Pinpoint the cell where the given text exists, returning its [X, Y] midpoint coordinate. 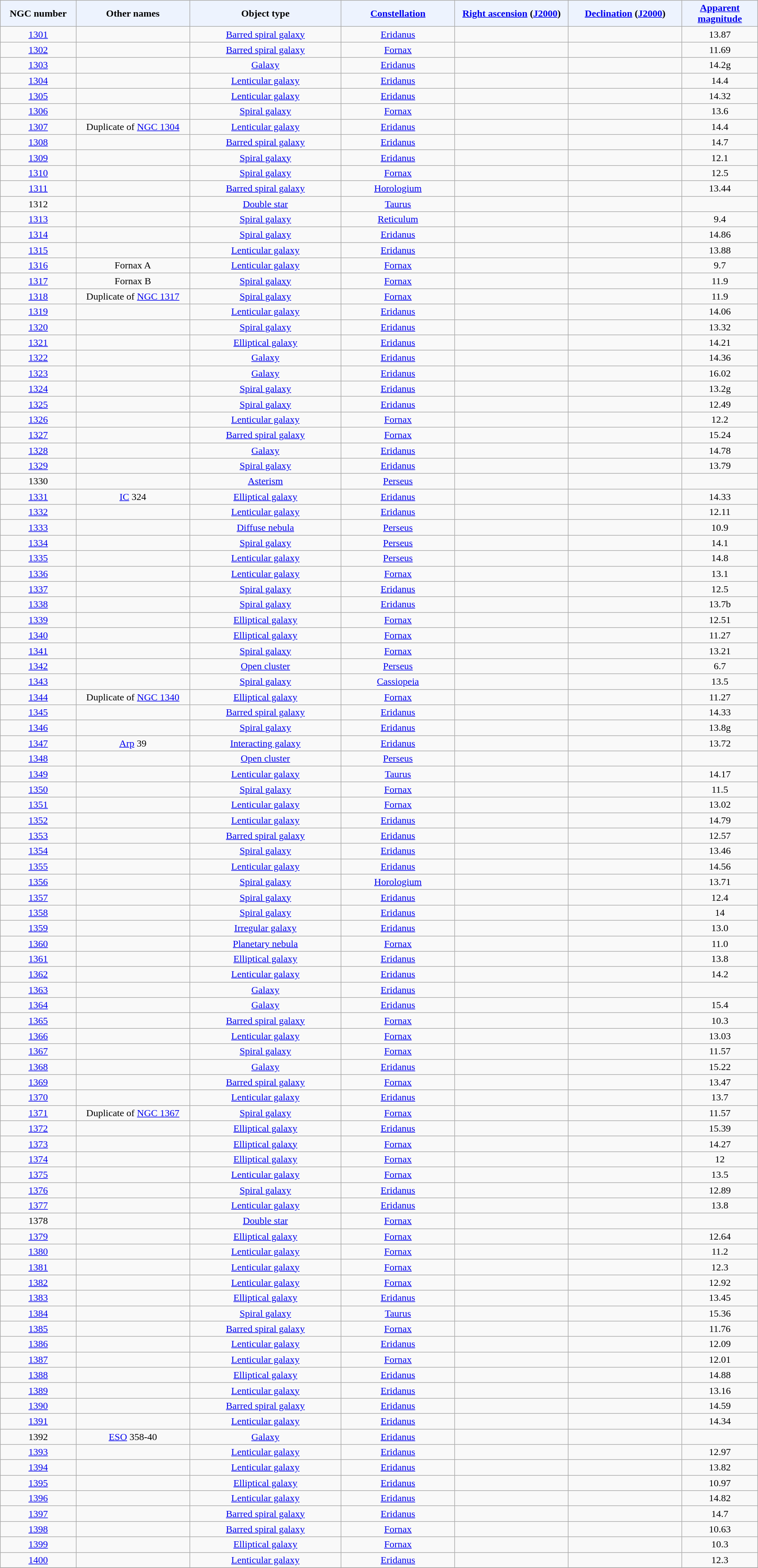
13.7b [720, 604]
1361 [38, 959]
13.47 [720, 1082]
13.02 [720, 805]
1355 [38, 866]
IC 324 [133, 497]
Irregular galaxy [265, 928]
1336 [38, 574]
12.89 [720, 1190]
6.7 [720, 666]
1398 [38, 1529]
1397 [38, 1514]
1389 [38, 1390]
12.57 [720, 836]
14.78 [720, 451]
10.9 [720, 528]
13.71 [720, 882]
Fornax A [133, 266]
1380 [38, 1252]
13.45 [720, 1298]
13.2g [720, 389]
1372 [38, 1128]
14.2g [720, 65]
13.21 [720, 651]
13.82 [720, 1468]
1354 [38, 851]
Arp 39 [133, 743]
14.32 [720, 96]
1305 [38, 96]
Duplicate of NGC 1367 [133, 1113]
1371 [38, 1113]
1337 [38, 589]
13.88 [720, 250]
13.16 [720, 1390]
1312 [38, 204]
14.86 [720, 235]
1379 [38, 1236]
15.36 [720, 1313]
1381 [38, 1267]
1349 [38, 774]
1400 [38, 1560]
1309 [38, 157]
11.76 [720, 1329]
12.49 [720, 404]
10.63 [720, 1529]
13.87 [720, 34]
14.2 [720, 974]
1323 [38, 373]
1351 [38, 805]
1358 [38, 913]
1386 [38, 1344]
1339 [38, 620]
1396 [38, 1498]
14.1 [720, 543]
12.2 [720, 419]
1374 [38, 1159]
11.5 [720, 789]
9.7 [720, 266]
1311 [38, 188]
1377 [38, 1206]
1310 [38, 173]
12.01 [720, 1360]
1357 [38, 897]
11.69 [720, 50]
1324 [38, 389]
1330 [38, 481]
10.97 [720, 1483]
13.6 [720, 111]
1373 [38, 1144]
1345 [38, 713]
14.59 [720, 1406]
1317 [38, 281]
1308 [38, 142]
14.27 [720, 1144]
11.0 [720, 944]
Apparent magnitude [720, 14]
1332 [38, 512]
14.06 [720, 312]
1395 [38, 1483]
1352 [38, 820]
Diffuse nebula [265, 528]
1316 [38, 266]
1385 [38, 1329]
1394 [38, 1468]
13.32 [720, 327]
12 [720, 1159]
1329 [38, 466]
12.1 [720, 157]
1327 [38, 435]
1322 [38, 358]
1356 [38, 882]
Duplicate of NGC 1304 [133, 127]
1364 [38, 1005]
1359 [38, 928]
1393 [38, 1452]
1307 [38, 127]
Asterism [265, 481]
1301 [38, 34]
13.8g [720, 728]
Other names [133, 14]
1320 [38, 327]
Constellation [398, 14]
1368 [38, 1067]
1347 [38, 743]
14.36 [720, 358]
1338 [38, 604]
Reticulum [398, 219]
1321 [38, 343]
1306 [38, 111]
ESO 358-40 [133, 1437]
14.79 [720, 820]
13.7 [720, 1098]
Right ascension (J2000) [512, 14]
1399 [38, 1545]
13.03 [720, 1036]
1362 [38, 974]
12.4 [720, 897]
NGC number [38, 14]
1342 [38, 666]
1325 [38, 404]
1375 [38, 1174]
14.21 [720, 343]
1326 [38, 419]
1303 [38, 65]
1353 [38, 836]
15.39 [720, 1128]
1328 [38, 451]
1369 [38, 1082]
14.17 [720, 774]
1343 [38, 681]
1363 [38, 990]
1390 [38, 1406]
13.72 [720, 743]
1302 [38, 50]
1340 [38, 635]
1382 [38, 1283]
1376 [38, 1190]
14 [720, 913]
Cassiopeia [398, 681]
9.4 [720, 219]
13.46 [720, 851]
1365 [38, 1021]
1388 [38, 1375]
Duplicate of NGC 1317 [133, 296]
12.09 [720, 1344]
Planetary nebula [265, 944]
Interacting galaxy [265, 743]
1304 [38, 81]
1350 [38, 789]
16.02 [720, 373]
1370 [38, 1098]
12.92 [720, 1283]
12.64 [720, 1236]
1383 [38, 1298]
1315 [38, 250]
1344 [38, 697]
12.97 [720, 1452]
1387 [38, 1360]
1334 [38, 543]
13.1 [720, 574]
14.56 [720, 866]
13.79 [720, 466]
Declination (J2000) [625, 14]
1392 [38, 1437]
13.44 [720, 188]
Object type [265, 14]
11.2 [720, 1252]
14.82 [720, 1498]
1346 [38, 728]
15.4 [720, 1005]
1341 [38, 651]
1313 [38, 219]
1366 [38, 1036]
12.11 [720, 512]
1314 [38, 235]
13.0 [720, 928]
1318 [38, 296]
1384 [38, 1313]
14.8 [720, 558]
1367 [38, 1051]
15.24 [720, 435]
14.88 [720, 1375]
1391 [38, 1421]
1348 [38, 759]
1360 [38, 944]
14.34 [720, 1421]
12.51 [720, 620]
1335 [38, 558]
Duplicate of NGC 1340 [133, 697]
Fornax B [133, 281]
1319 [38, 312]
1378 [38, 1221]
1331 [38, 497]
1333 [38, 528]
15.22 [720, 1067]
